Detect which cell encompasses the target text, then output its [X, Y] center coordinate. 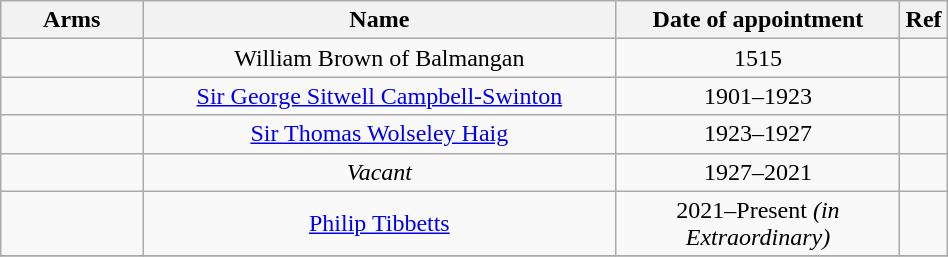
Arms [72, 20]
William Brown of Balmangan [380, 58]
1927–2021 [758, 172]
Ref [924, 20]
2021–Present (in Extraordinary) [758, 224]
Sir George Sitwell Campbell-Swinton [380, 96]
Sir Thomas Wolseley Haig [380, 134]
Date of appointment [758, 20]
1923–1927 [758, 134]
Philip Tibbetts [380, 224]
Vacant [380, 172]
1515 [758, 58]
1901–1923 [758, 96]
Name [380, 20]
